Return the (X, Y) coordinate for the center point of the cell that contains the specified text.  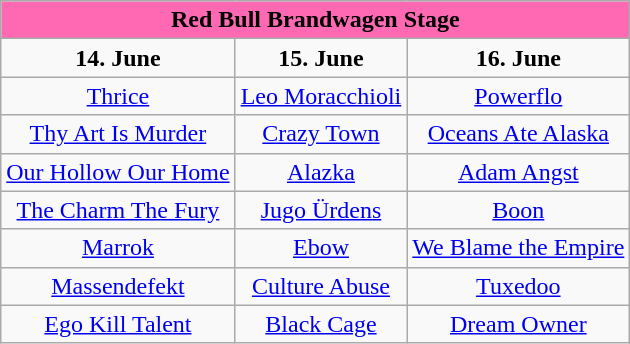
16. June (518, 58)
Jugo Ürdens (321, 210)
Culture Abuse (321, 286)
Thrice (118, 96)
Adam Angst (518, 172)
We Blame the Empire (518, 248)
The Charm The Fury (118, 210)
Crazy Town (321, 134)
Oceans Ate Alaska (518, 134)
15. June (321, 58)
Tuxedoo (518, 286)
Boon (518, 210)
Powerflo (518, 96)
Massendefekt (118, 286)
Red Bull Brandwagen Stage (316, 20)
14. June (118, 58)
Alazka (321, 172)
Marrok (118, 248)
Our Hollow Our Home (118, 172)
Black Cage (321, 324)
Dream Owner (518, 324)
Ego Kill Talent (118, 324)
Leo Moracchioli (321, 96)
Thy Art Is Murder (118, 134)
Ebow (321, 248)
